Determine the [X, Y] coordinate at the center of the cell enclosing the given text.  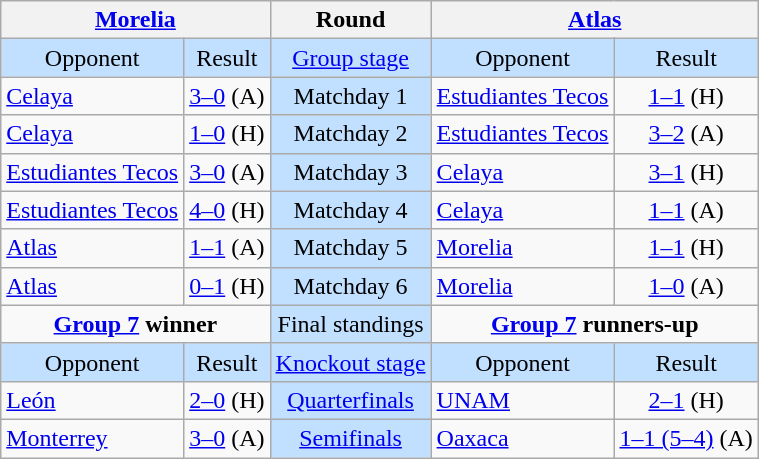
3–2 (A) [686, 134]
4–0 (H) [227, 210]
3–1 (H) [686, 172]
Round [350, 20]
Final standings [350, 324]
León [92, 400]
Matchday 3 [350, 172]
Monterrey [92, 438]
2–0 (H) [227, 400]
Semifinals [350, 438]
Matchday 4 [350, 210]
Group stage [350, 58]
Matchday 5 [350, 248]
UNAM [522, 400]
1–0 (A) [686, 286]
Group 7 winner [136, 324]
1–1 (5–4) (A) [686, 438]
Oaxaca [522, 438]
Knockout stage [350, 362]
1–0 (H) [227, 134]
0–1 (H) [227, 286]
Group 7 runners-up [594, 324]
Matchday 1 [350, 96]
Matchday 6 [350, 286]
Quarterfinals [350, 400]
Matchday 2 [350, 134]
2–1 (H) [686, 400]
